Find where the given text appears and provide that cell's center as (x, y) coordinate. 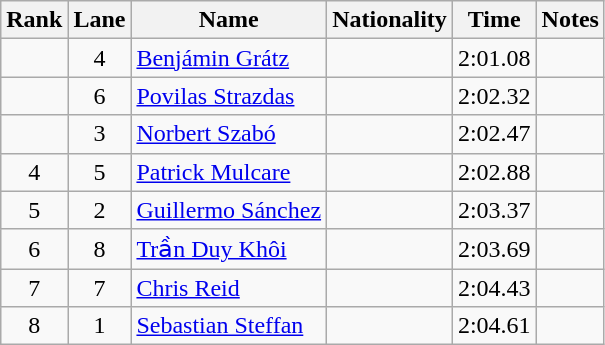
2:04.61 (494, 326)
2:04.43 (494, 288)
Patrick Mulcare (229, 172)
Chris Reid (229, 288)
2:02.47 (494, 134)
3 (100, 134)
2:02.88 (494, 172)
Time (494, 20)
Lane (100, 20)
2:01.08 (494, 58)
Rank (34, 20)
Norbert Szabó (229, 134)
Guillermo Sánchez (229, 210)
Name (229, 20)
2:03.37 (494, 210)
Nationality (390, 20)
Sebastian Steffan (229, 326)
Trần Duy Khôi (229, 249)
Notes (570, 20)
2:02.32 (494, 96)
2 (100, 210)
Benjámin Grátz (229, 58)
Povilas Strazdas (229, 96)
2:03.69 (494, 249)
1 (100, 326)
